Provide the [X, Y] coordinate of the cell's center where the given text is located.  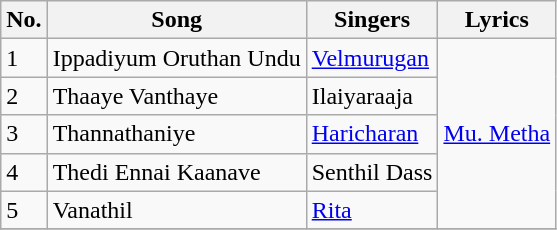
Velmurugan [372, 58]
Thannathaniye [176, 134]
Mu. Metha [497, 134]
No. [24, 20]
2 [24, 96]
Thedi Ennai Kaanave [176, 172]
5 [24, 210]
Vanathil [176, 210]
Rita [372, 210]
1 [24, 58]
Ippadiyum Oruthan Undu [176, 58]
Lyrics [497, 20]
Song [176, 20]
Singers [372, 20]
3 [24, 134]
Ilaiyaraaja [372, 96]
Haricharan [372, 134]
Thaaye Vanthaye [176, 96]
Senthil Dass [372, 172]
4 [24, 172]
